Provide the [X, Y] coordinate of the cell's center where the given text is located.  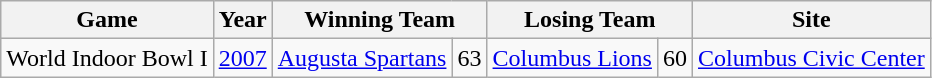
Site [812, 20]
World Indoor Bowl I [107, 58]
2007 [242, 58]
Columbus Civic Center [812, 58]
Year [242, 20]
Winning Team [380, 20]
63 [470, 58]
Game [107, 20]
Losing Team [590, 20]
60 [674, 58]
Augusta Spartans [362, 58]
Columbus Lions [572, 58]
